Locate the cell with the specified text and output its [x, y] center coordinate. 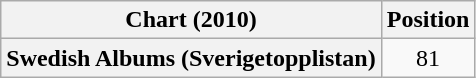
Chart (2010) [191, 20]
Position [428, 20]
Swedish Albums (Sverigetopplistan) [191, 58]
81 [428, 58]
